Scan for the cell matching the given text and deliver its [x, y] coordinate at center. 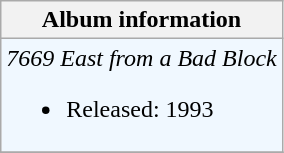
7669 East from a Bad Block Released: 1993 [142, 96]
Album information [142, 20]
